Search for the cell housing the specified text and yield its (x, y) center coordinate. 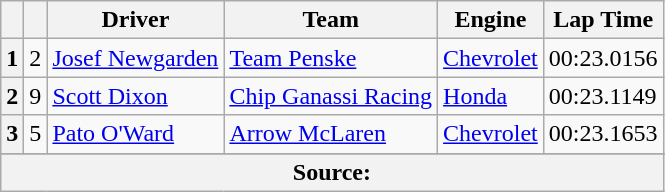
00:23.1149 (603, 96)
Driver (136, 20)
Lap Time (603, 20)
5 (36, 134)
1 (12, 58)
Scott Dixon (136, 96)
9 (36, 96)
Honda (491, 96)
Chip Ganassi Racing (331, 96)
Engine (491, 20)
Arrow McLaren (331, 134)
Source: (332, 172)
Team Penske (331, 58)
00:23.0156 (603, 58)
Josef Newgarden (136, 58)
00:23.1653 (603, 134)
Pato O'Ward (136, 134)
3 (12, 134)
Team (331, 20)
